Detect which cell encompasses the target text, then output its [X, Y] center coordinate. 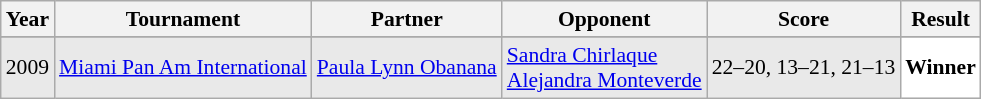
Opponent [604, 19]
Partner [407, 19]
2009 [28, 68]
Score [804, 19]
Paula Lynn Obanana [407, 68]
Year [28, 19]
Winner [940, 68]
22–20, 13–21, 21–13 [804, 68]
Sandra Chirlaque Alejandra Monteverde [604, 68]
Tournament [183, 19]
Result [940, 19]
Miami Pan Am International [183, 68]
